For the text-containing cell, return its midpoint in [X, Y] coordinate format. 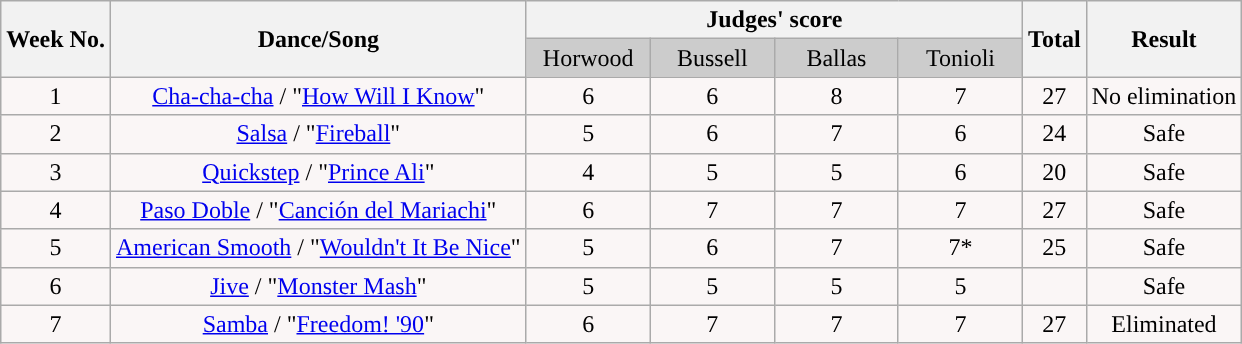
Result [1164, 39]
Cha-cha-cha / "How Will I Know" [318, 96]
Jive / "Monster Mash" [318, 286]
Salsa / "Fireball" [318, 134]
Ballas [836, 58]
3 [56, 172]
1 [56, 96]
Horwood [588, 58]
Eliminated [1164, 324]
Dance/Song [318, 39]
No elimination [1164, 96]
25 [1055, 248]
American Smooth / "Wouldn't It Be Nice" [318, 248]
2 [56, 134]
Samba / "Freedom! '90" [318, 324]
Quickstep / "Prince Ali" [318, 172]
Judges' score [774, 20]
Tonioli [960, 58]
Total [1055, 39]
Paso Doble / "Canción del Mariachi" [318, 210]
Bussell [712, 58]
7* [960, 248]
8 [836, 96]
Week No. [56, 39]
20 [1055, 172]
24 [1055, 134]
